Search for the cell housing the specified text and yield its (X, Y) center coordinate. 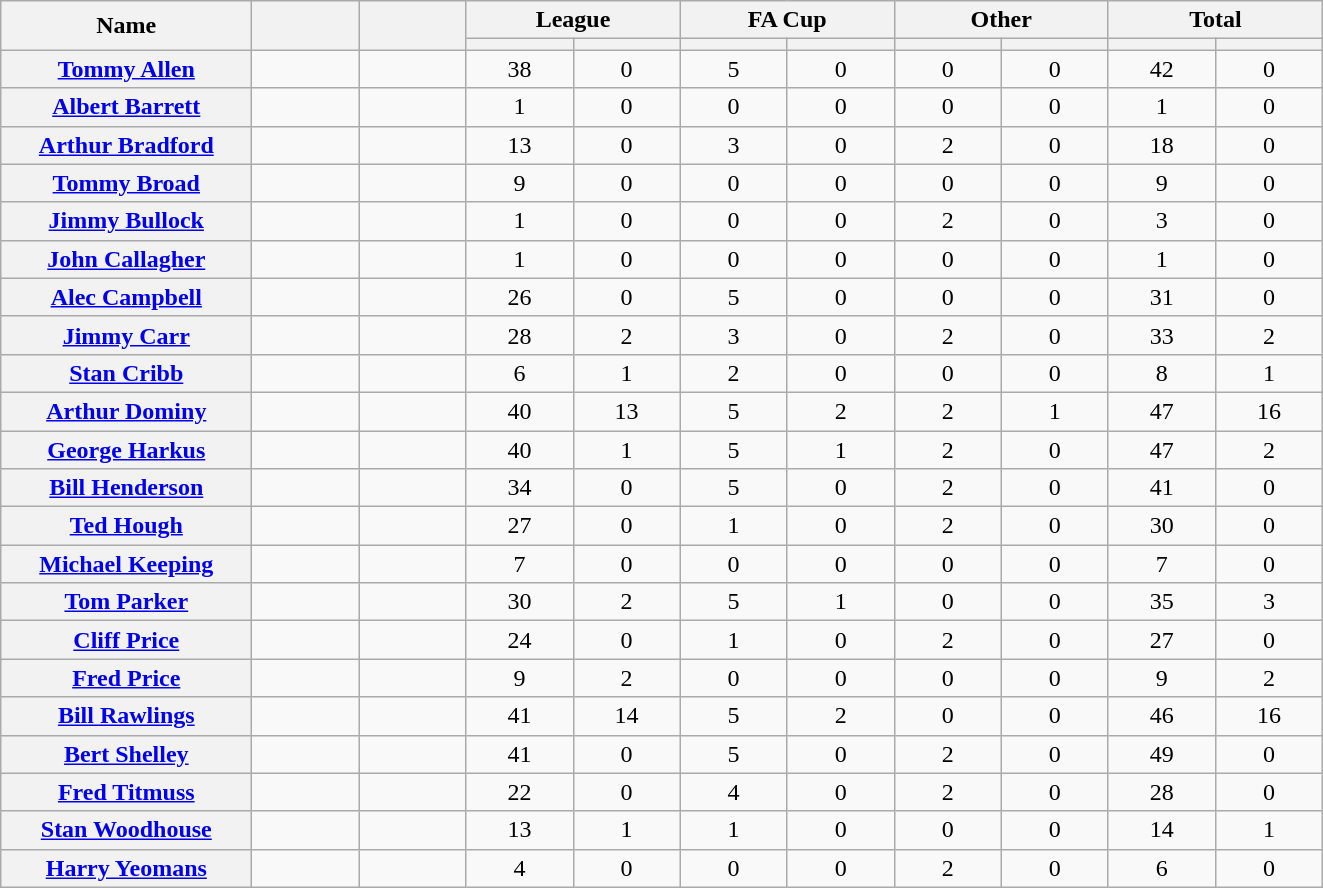
Stan Cribb (126, 373)
Other (1001, 20)
42 (1162, 69)
Bill Henderson (126, 488)
Bill Rawlings (126, 716)
Name (126, 26)
Albert Barrett (126, 107)
38 (520, 69)
Jimmy Carr (126, 335)
Ted Hough (126, 526)
18 (1162, 145)
Stan Woodhouse (126, 830)
Arthur Bradford (126, 145)
Tommy Broad (126, 183)
Cliff Price (126, 640)
FA Cup (787, 20)
Michael Keeping (126, 564)
Total (1215, 20)
Arthur Dominy (126, 411)
Jimmy Bullock (126, 221)
49 (1162, 754)
46 (1162, 716)
Fred Titmuss (126, 792)
John Callagher (126, 259)
8 (1162, 373)
26 (520, 297)
George Harkus (126, 449)
Harry Yeomans (126, 868)
34 (520, 488)
35 (1162, 602)
31 (1162, 297)
League (573, 20)
Tommy Allen (126, 69)
33 (1162, 335)
Alec Campbell (126, 297)
Fred Price (126, 678)
Tom Parker (126, 602)
Bert Shelley (126, 754)
24 (520, 640)
22 (520, 792)
